For the text-containing cell, return its midpoint in [x, y] coordinate format. 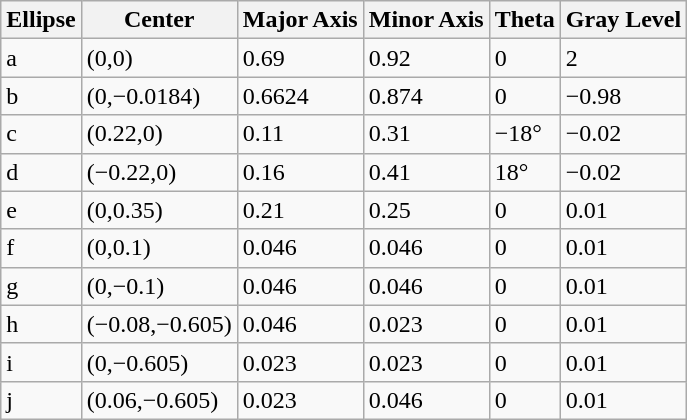
−18° [524, 134]
−0.98 [623, 96]
Gray Level [623, 20]
0.16 [300, 172]
f [41, 248]
a [41, 58]
(0.06,−0.605) [159, 400]
j [41, 400]
(0,−0.0184) [159, 96]
Minor Axis [426, 20]
0.6624 [300, 96]
(0.22,0) [159, 134]
0.874 [426, 96]
c [41, 134]
Ellipse [41, 20]
g [41, 286]
(0,−0.605) [159, 362]
d [41, 172]
h [41, 324]
Center [159, 20]
Theta [524, 20]
(0,0.1) [159, 248]
(−0.08,−0.605) [159, 324]
18° [524, 172]
b [41, 96]
0.25 [426, 210]
(0,−0.1) [159, 286]
0.92 [426, 58]
0.21 [300, 210]
0.41 [426, 172]
Major Axis [300, 20]
0.31 [426, 134]
e [41, 210]
2 [623, 58]
(0,0.35) [159, 210]
(−0.22,0) [159, 172]
(0,0) [159, 58]
0.69 [300, 58]
i [41, 362]
0.11 [300, 134]
